Output the [X, Y] coordinate of the center of the cell containing the given text.  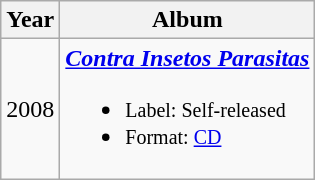
2008 [30, 109]
Year [30, 20]
Album [188, 20]
Contra Insetos ParasitasLabel: Self-releasedFormat: CD [188, 109]
